From the cell containing the given text, extract its center point as [x, y] coordinate. 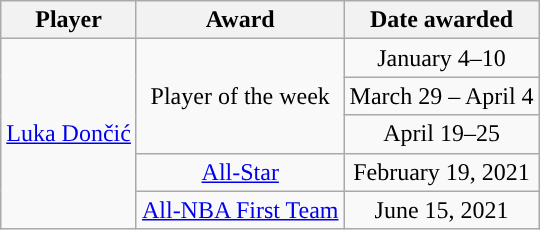
Luka Dončić [69, 134]
Award [240, 20]
Date awarded [442, 20]
March 29 – April 4 [442, 96]
All-Star [240, 172]
Player of the week [240, 96]
February 19, 2021 [442, 172]
April 19–25 [442, 134]
Player [69, 20]
June 15, 2021 [442, 210]
All-NBA First Team [240, 210]
January 4–10 [442, 58]
